Find where the given text appears and provide that cell's center as (X, Y) coordinate. 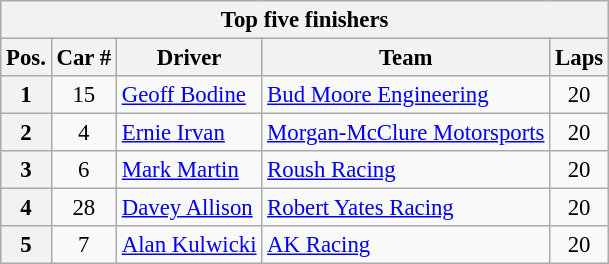
Pos. (26, 58)
3 (26, 170)
Laps (580, 58)
Davey Allison (188, 208)
Roush Racing (406, 170)
Bud Moore Engineering (406, 95)
5 (26, 245)
Mark Martin (188, 170)
Morgan-McClure Motorsports (406, 133)
Car # (84, 58)
Top five finishers (305, 20)
1 (26, 95)
Team (406, 58)
6 (84, 170)
AK Racing (406, 245)
Ernie Irvan (188, 133)
Driver (188, 58)
Robert Yates Racing (406, 208)
7 (84, 245)
2 (26, 133)
Alan Kulwicki (188, 245)
28 (84, 208)
15 (84, 95)
Geoff Bodine (188, 95)
